Output the [x, y] coordinate of the center of the cell containing the given text.  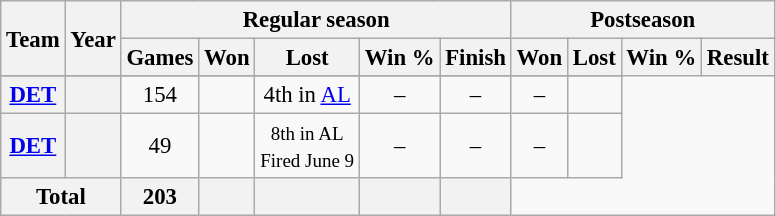
Year [93, 38]
Total [61, 197]
Team [33, 38]
Finish [476, 58]
Result [738, 58]
Postseason [642, 20]
8th in ALFired June 9 [307, 146]
203 [160, 197]
49 [160, 146]
Regular season [316, 20]
4th in AL [307, 95]
Games [160, 58]
154 [160, 95]
